Provide the [x, y] coordinate of the cell's center where the given text is located.  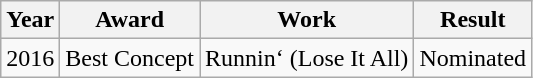
Result [473, 20]
Nominated [473, 58]
Award [130, 20]
Best Concept [130, 58]
Work [307, 20]
2016 [30, 58]
Year [30, 20]
Runnin‘ (Lose It All) [307, 58]
